From the cell containing the given text, extract its center point as (X, Y) coordinate. 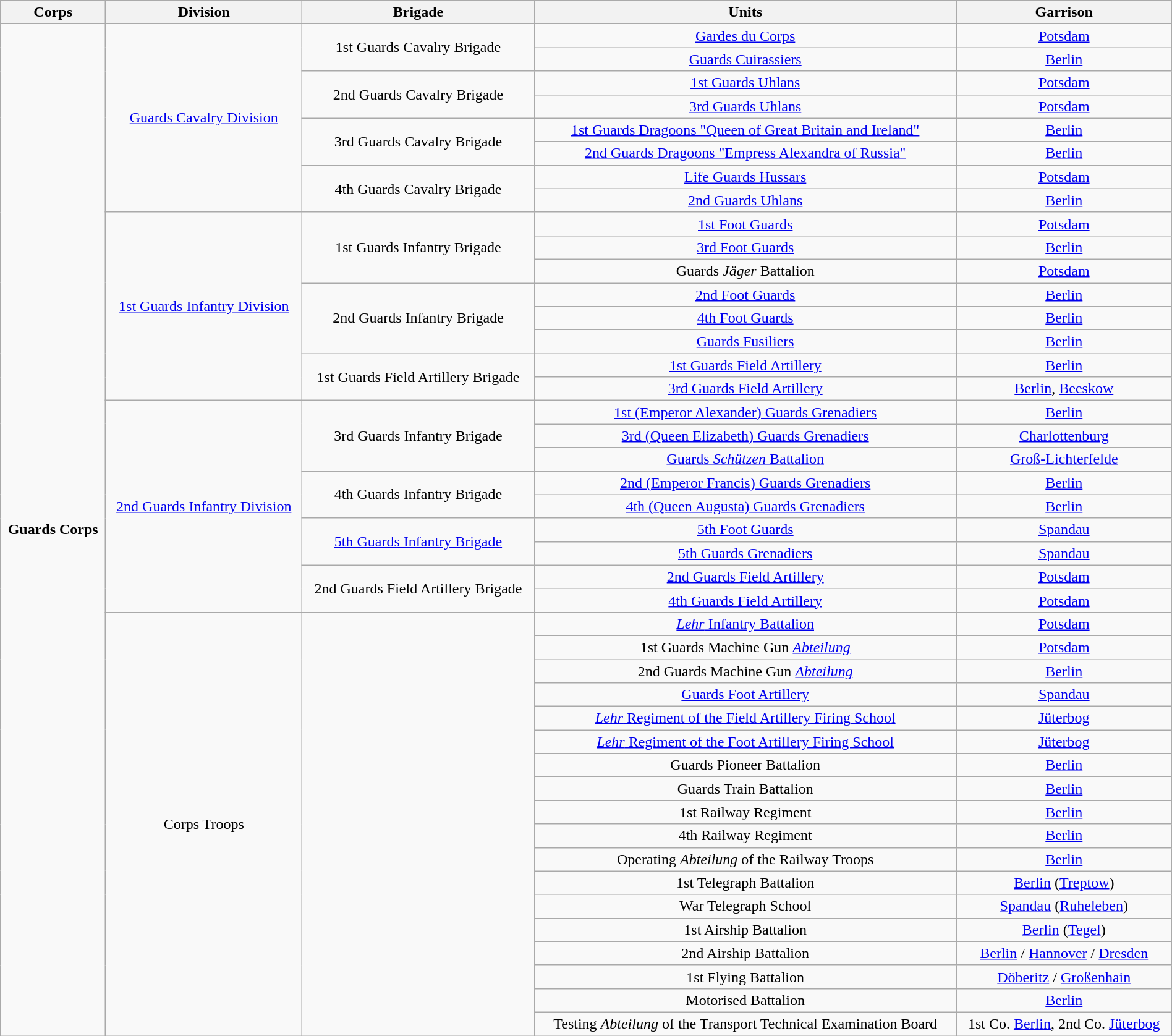
1st Guards Field Artillery (745, 365)
Guards Train Battalion (745, 789)
4th (Queen Augusta) Guards Grenadiers (745, 506)
1st Co. Berlin, 2nd Co. Jüterbog (1064, 1024)
2nd Guards Machine Gun Abteilung (745, 671)
5th Guards Grenadiers (745, 553)
3rd Guards Field Artillery (745, 389)
Spandau (Ruheleben) (1064, 906)
2nd Guards Uhlans (745, 200)
4th Guards Infantry Brigade (418, 495)
Lehr Regiment of the Foot Artillery Firing School (745, 742)
1st Airship Battalion (745, 930)
2nd Guards Infantry Brigade (418, 318)
3rd Guards Uhlans (745, 106)
Guards Corps (53, 530)
1st Guards Dragoons "Queen of Great Britain and Ireland" (745, 130)
Berlin, Beeskow (1064, 389)
Testing Abteilung of the Transport Technical Examination Board (745, 1024)
1st Flying Battalion (745, 977)
4th Guards Cavalry Brigade (418, 189)
1st Railway Regiment (745, 812)
Guards Cuirassiers (745, 59)
Garrison (1064, 12)
Guards Cavalry Division (204, 118)
Guards Fusiliers (745, 342)
2nd Guards Dragoons "Empress Alexandra of Russia" (745, 153)
Life Guards Hussars (745, 177)
Charlottenburg (1064, 436)
Division (204, 12)
2nd Guards Field Artillery Brigade (418, 588)
Guards Schützen Battalion (745, 459)
Gardes du Corps (745, 36)
1st Guards Field Artillery Brigade (418, 377)
1st Guards Machine Gun Abteilung (745, 647)
Lehr Regiment of the Field Artillery Firing School (745, 718)
Corps Troops (204, 823)
Corps (53, 12)
4th Guards Field Artillery (745, 600)
2nd Airship Battalion (745, 953)
1st Guards Infantry Brigade (418, 247)
Berlin (Tegel) (1064, 930)
2nd (Emperor Francis) Guards Grenadiers (745, 483)
1st Guards Uhlans (745, 83)
2nd Foot Guards (745, 295)
2nd Guards Infantry Division (204, 507)
Berlin / Hannover / Dresden (1064, 953)
War Telegraph School (745, 906)
1st Foot Guards (745, 224)
5th Guards Infantry Brigade (418, 541)
2nd Guards Field Artillery (745, 577)
3rd Foot Guards (745, 247)
Guards Jäger Battalion (745, 271)
Guards Pioneer Battalion (745, 765)
Guards Foot Artillery (745, 695)
3rd (Queen Elizabeth) Guards Grenadiers (745, 436)
Berlin (Treptow) (1064, 883)
3rd Guards Cavalry Brigade (418, 142)
Döberitz / Großenhain (1064, 977)
Lehr Infantry Battalion (745, 624)
4th Foot Guards (745, 318)
5th Foot Guards (745, 530)
1st (Emperor Alexander) Guards Grenadiers (745, 412)
Motorised Battalion (745, 1000)
2nd Guards Cavalry Brigade (418, 95)
1st Guards Infantry Division (204, 306)
Operating Abteilung of the Railway Troops (745, 859)
4th Railway Regiment (745, 836)
Units (745, 12)
Groß-Lichterfelde (1064, 459)
3rd Guards Infantry Brigade (418, 436)
1st Guards Cavalry Brigade (418, 48)
1st Telegraph Battalion (745, 883)
Brigade (418, 12)
